Detect which cell encompasses the target text, then output its [X, Y] center coordinate. 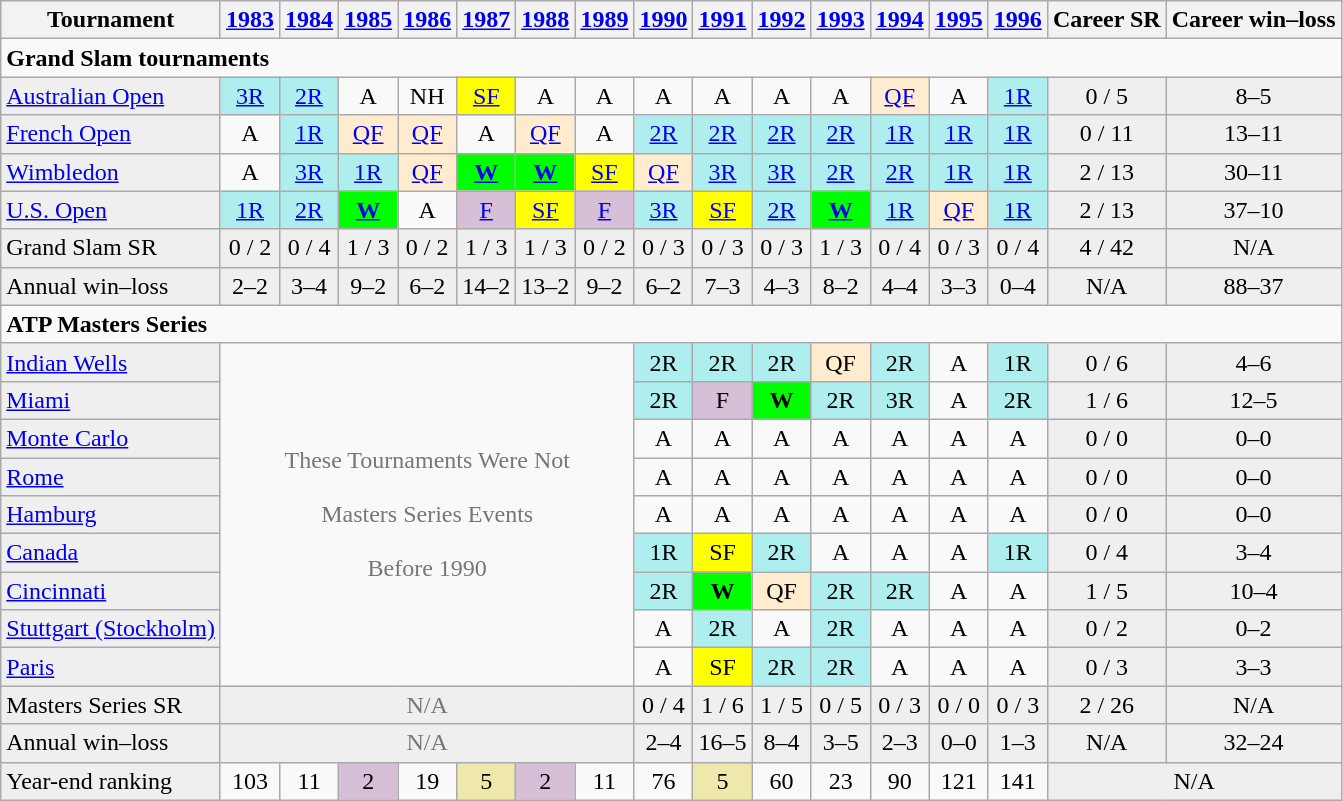
16–5 [722, 743]
Stuttgart (Stockholm) [111, 629]
7–3 [722, 286]
Miami [111, 400]
Rome [111, 477]
Masters Series SR [111, 705]
U.S. Open [111, 210]
4–6 [1254, 362]
121 [958, 781]
4–4 [900, 286]
3–5 [840, 743]
1996 [1018, 20]
1992 [782, 20]
90 [900, 781]
13–11 [1254, 134]
NH [428, 96]
1991 [722, 20]
23 [840, 781]
1985 [368, 20]
Monte Carlo [111, 438]
These Tournaments Were NotMasters Series EventsBefore 1990 [426, 514]
8–2 [840, 286]
Cincinnati [111, 591]
1987 [486, 20]
1984 [310, 20]
0 / 6 [1106, 362]
88–37 [1254, 286]
0–4 [1018, 286]
4 / 42 [1106, 248]
2–2 [250, 286]
2 / 26 [1106, 705]
1995 [958, 20]
Indian Wells [111, 362]
2–3 [900, 743]
French Open [111, 134]
Year-end ranking [111, 781]
4–3 [782, 286]
1994 [900, 20]
60 [782, 781]
1989 [604, 20]
32–24 [1254, 743]
1993 [840, 20]
Hamburg [111, 515]
Canada [111, 553]
10–4 [1254, 591]
2–4 [664, 743]
141 [1018, 781]
19 [428, 781]
8–5 [1254, 96]
Wimbledon [111, 172]
0 / 11 [1106, 134]
12–5 [1254, 400]
ATP Masters Series [671, 324]
1–3 [1018, 743]
1983 [250, 20]
76 [664, 781]
13–2 [546, 286]
8–4 [782, 743]
1990 [664, 20]
Grand Slam SR [111, 248]
30–11 [1254, 172]
Australian Open [111, 96]
Paris [111, 667]
0–2 [1254, 629]
14–2 [486, 286]
Tournament [111, 20]
37–10 [1254, 210]
Grand Slam tournaments [671, 58]
Career win–loss [1254, 20]
1988 [546, 20]
1986 [428, 20]
103 [250, 781]
Career SR [1106, 20]
